Identify which cell holds the provided text, then report its (x, y) central coordinate. 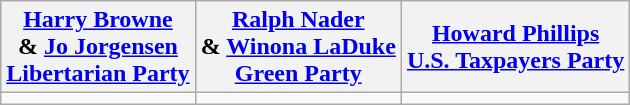
Harry Browne & Jo JorgensenLibertarian Party (98, 47)
Ralph Nader & Winona LaDukeGreen Party (298, 47)
Howard PhillipsU.S. Taxpayers Party (515, 47)
